For the text-containing cell, return its midpoint in [X, Y] coordinate format. 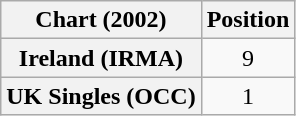
Ireland (IRMA) [101, 58]
UK Singles (OCC) [101, 96]
1 [248, 96]
Position [248, 20]
9 [248, 58]
Chart (2002) [101, 20]
